Locate the cell with the specified text and output its [x, y] center coordinate. 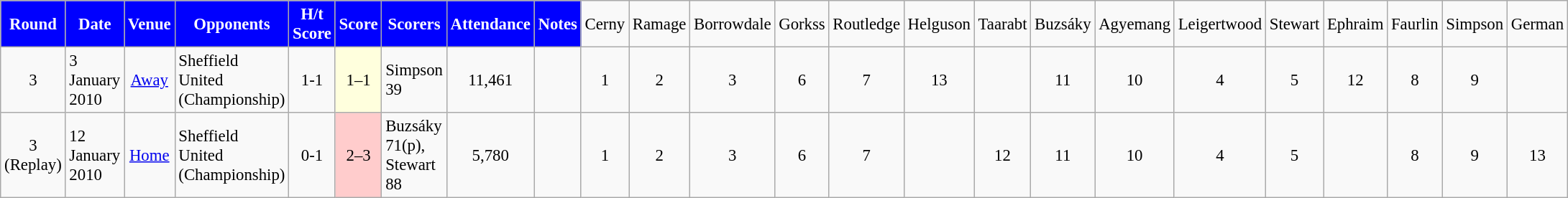
Scorers [414, 24]
Faurlin [1415, 24]
Notes [558, 24]
3 (Replay) [33, 155]
Simpson [1475, 24]
0-1 [312, 155]
Away [150, 80]
Date [95, 24]
11,461 [490, 80]
Venue [150, 24]
Taarabt [1002, 24]
1-1 [312, 80]
Opponents [231, 24]
Buzsáky 71(p), Stewart 88 [414, 155]
H/t Score [312, 24]
2–3 [358, 155]
Borrowdale [733, 24]
Routledge [866, 24]
Score [358, 24]
Gorkss [802, 24]
3 January 2010 [95, 80]
Buzsáky [1063, 24]
Simpson 39 [414, 80]
1–1 [358, 80]
Agyemang [1134, 24]
Ramage [659, 24]
Helguson [939, 24]
Stewart [1294, 24]
Home [150, 155]
Cerny [605, 24]
12 January 2010 [95, 155]
5,780 [490, 155]
Ephraim [1356, 24]
Round [33, 24]
German [1537, 24]
Leigertwood [1219, 24]
Attendance [490, 24]
